Determine the (X, Y) coordinate at the center of the cell enclosing the given text.  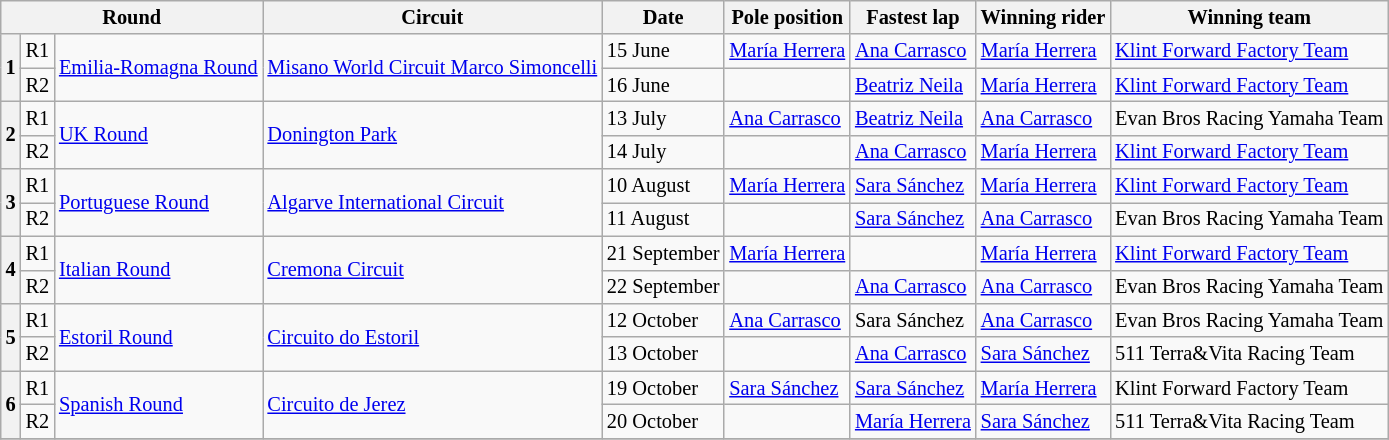
Winning team (1249, 17)
Spanish Round (158, 404)
19 October (663, 388)
Winning rider (1043, 17)
Circuit (433, 17)
22 September (663, 287)
3 (11, 202)
Fastest lap (913, 17)
12 October (663, 320)
Cremona Circuit (433, 270)
11 August (663, 219)
20 October (663, 421)
Round (132, 17)
14 July (663, 152)
Donington Park (433, 134)
Algarve International Circuit (433, 202)
13 July (663, 118)
4 (11, 270)
Misano World Circuit Marco Simoncelli (433, 68)
Emilia-Romagna Round (158, 68)
Portuguese Round (158, 202)
16 June (663, 85)
Pole position (787, 17)
Estoril Round (158, 336)
UK Round (158, 134)
15 June (663, 51)
10 August (663, 186)
2 (11, 134)
1 (11, 68)
Circuito do Estoril (433, 336)
21 September (663, 253)
Italian Round (158, 270)
Date (663, 17)
13 October (663, 354)
5 (11, 336)
6 (11, 404)
Circuito de Jerez (433, 404)
